Capture the cell that displays the provided text and extract its [x, y] central coordinate. 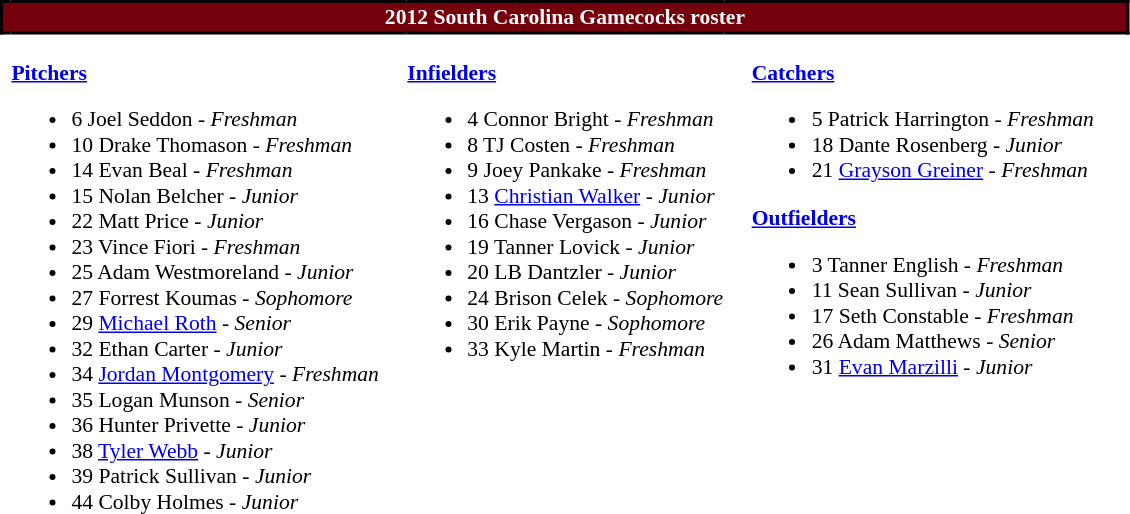
2012 South Carolina Gamecocks roster [566, 18]
